Return the [x, y] coordinate for the center point of the cell that contains the specified text.  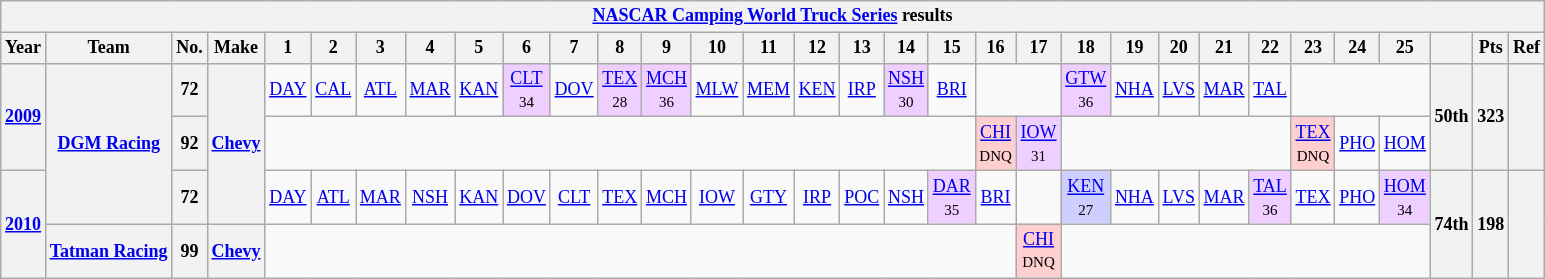
24 [1358, 48]
TAL [1270, 90]
2 [334, 48]
TEX28 [620, 90]
6 [527, 48]
2010 [24, 224]
Team [108, 48]
DAR35 [952, 197]
CAL [334, 90]
GTW36 [1086, 90]
CLT [574, 197]
2009 [24, 116]
No. [190, 48]
IOW [716, 197]
NSH30 [906, 90]
3 [381, 48]
KEN27 [1086, 197]
KEN [817, 90]
323 [1491, 116]
198 [1491, 224]
Pts [1491, 48]
7 [574, 48]
TEXDNQ [1313, 144]
1 [288, 48]
17 [1038, 48]
Tatman Racing [108, 251]
99 [190, 251]
Ref [1527, 48]
5 [479, 48]
18 [1086, 48]
11 [769, 48]
CLT34 [527, 90]
22 [1270, 48]
20 [1178, 48]
MCH36 [667, 90]
IOW31 [1038, 144]
25 [1406, 48]
10 [716, 48]
50th [1452, 116]
19 [1135, 48]
8 [620, 48]
Year [24, 48]
HOM [1406, 144]
4 [430, 48]
15 [952, 48]
92 [190, 144]
16 [996, 48]
14 [906, 48]
74th [1452, 224]
9 [667, 48]
HOM34 [1406, 197]
MCH [667, 197]
13 [862, 48]
TAL36 [1270, 197]
23 [1313, 48]
21 [1224, 48]
NASCAR Camping World Truck Series results [773, 16]
Make [236, 48]
12 [817, 48]
GTY [769, 197]
MLW [716, 90]
POC [862, 197]
MEM [769, 90]
DGM Racing [108, 144]
